Provide the (X, Y) coordinate of the cell's center where the given text is located.  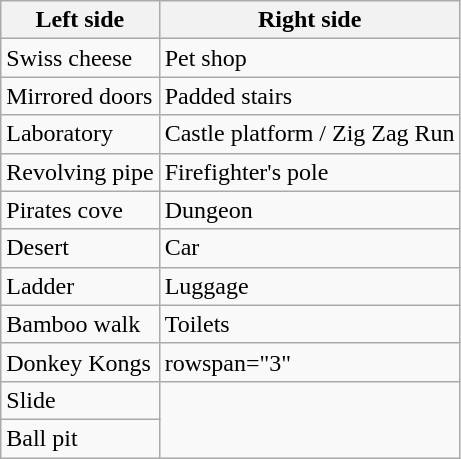
Castle platform / Zig Zag Run (310, 134)
Laboratory (80, 134)
Car (310, 248)
Pirates cove (80, 210)
Firefighter's pole (310, 172)
Ball pit (80, 438)
Left side (80, 20)
Donkey Kongs (80, 362)
Toilets (310, 324)
Swiss cheese (80, 58)
Luggage (310, 286)
Padded stairs (310, 96)
Bamboo walk (80, 324)
Mirrored doors (80, 96)
Right side (310, 20)
Pet shop (310, 58)
Ladder (80, 286)
Desert (80, 248)
Dungeon (310, 210)
rowspan="3" (310, 362)
Revolving pipe (80, 172)
Slide (80, 400)
